Capture the cell that displays the provided text and extract its [x, y] central coordinate. 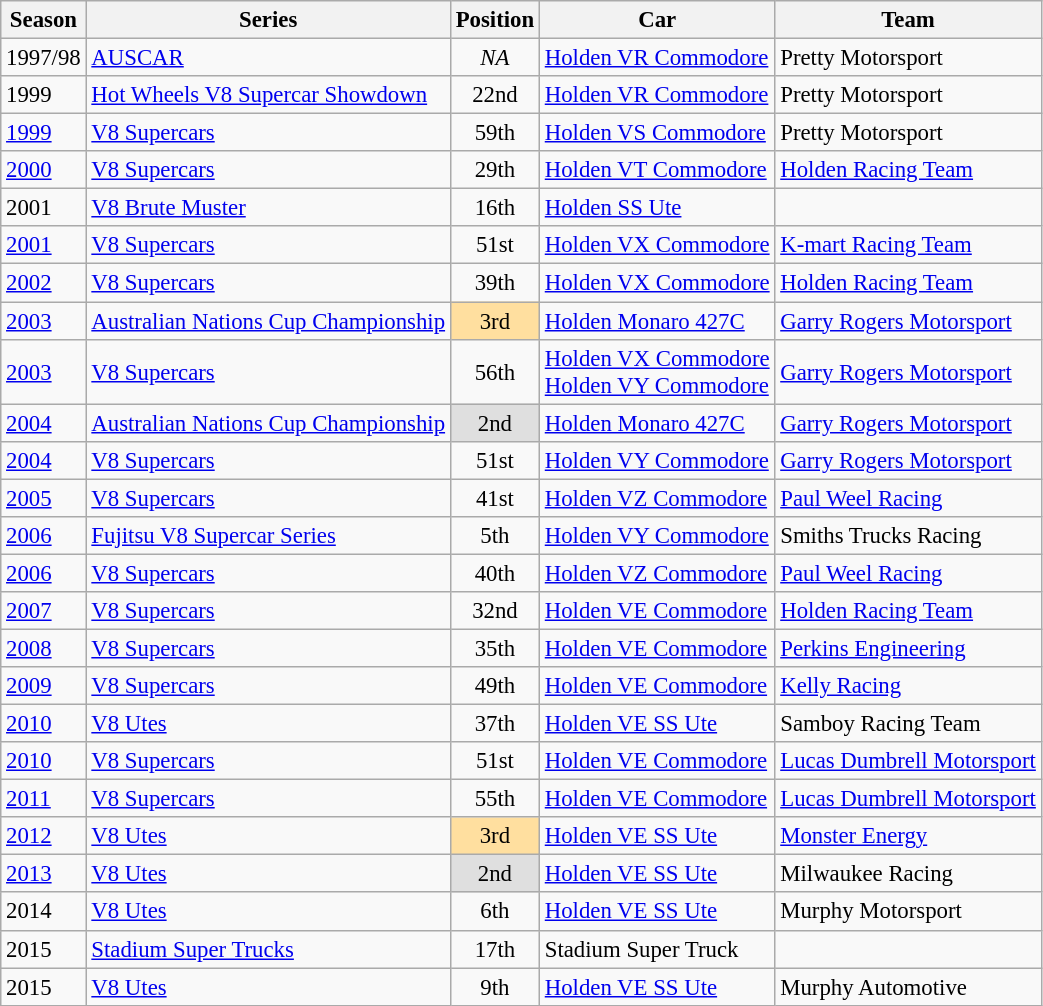
AUSCAR [268, 58]
40th [494, 573]
2002 [44, 283]
Position [494, 20]
56th [494, 372]
35th [494, 648]
Smiths Trucks Racing [908, 536]
2008 [44, 648]
2011 [44, 799]
Holden SS Ute [656, 208]
Monster Energy [908, 836]
16th [494, 208]
39th [494, 283]
29th [494, 170]
2013 [44, 874]
6th [494, 912]
Stadium Super Trucks [268, 949]
41st [494, 498]
Holden VT Commodore [656, 170]
K-mart Racing Team [908, 245]
Samboy Racing Team [908, 724]
49th [494, 686]
Fujitsu V8 Supercar Series [268, 536]
NA [494, 58]
2005 [44, 498]
Holden VX CommodoreHolden VY Commodore [656, 372]
Murphy Automotive [908, 987]
Hot Wheels V8 Supercar Showdown [268, 95]
Kelly Racing [908, 686]
17th [494, 949]
2014 [44, 912]
55th [494, 799]
Car [656, 20]
Holden VS Commodore [656, 133]
2009 [44, 686]
Series [268, 20]
2007 [44, 611]
Season [44, 20]
Stadium Super Truck [656, 949]
1997/98 [44, 58]
9th [494, 987]
V8 Brute Muster [268, 208]
2000 [44, 170]
32nd [494, 611]
59th [494, 133]
Murphy Motorsport [908, 912]
Team [908, 20]
Perkins Engineering [908, 648]
2012 [44, 836]
22nd [494, 95]
5th [494, 536]
37th [494, 724]
Milwaukee Racing [908, 874]
